Determine the (x, y) coordinate at the center of the cell enclosing the given text.  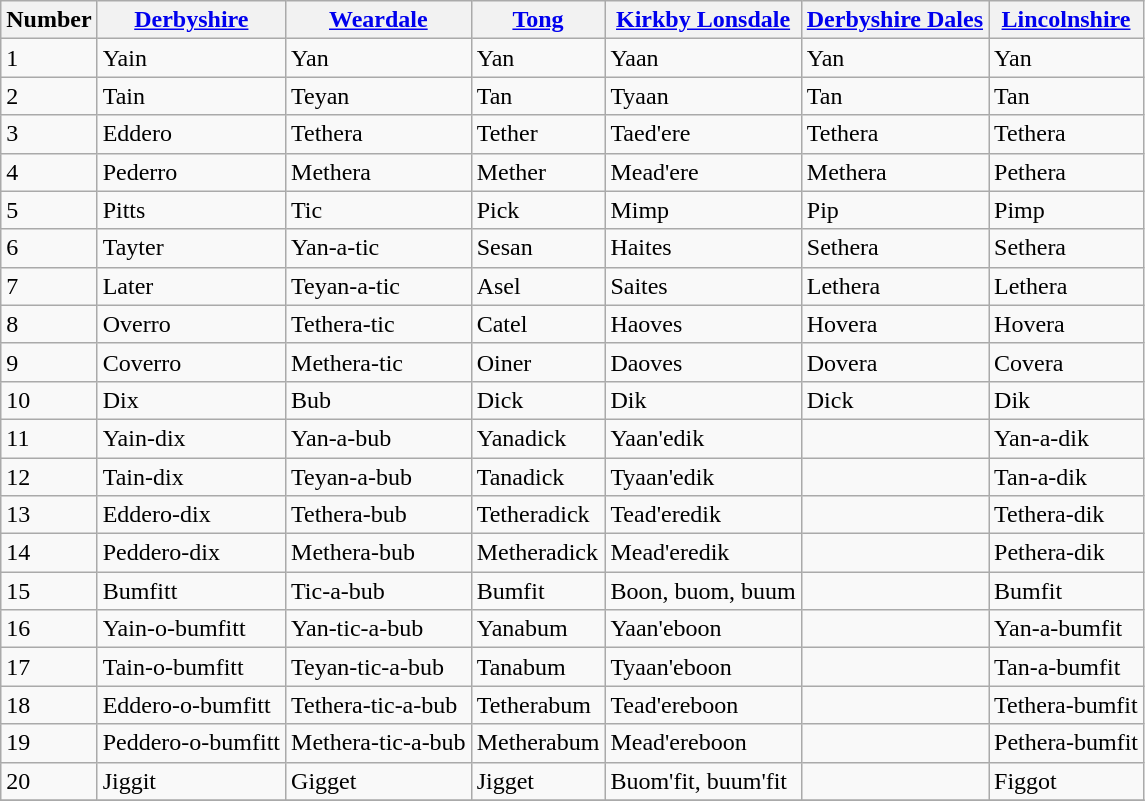
Tethera-dik (1066, 515)
Teyan-tic-a-bub (379, 667)
4 (49, 172)
19 (49, 743)
Peddero-o-bumfitt (191, 743)
Peddero-dix (191, 553)
Eddero-o-bumfitt (191, 705)
Yan-a-bub (379, 438)
Teyan (379, 96)
Tetherabum (538, 705)
Tead'eredik (703, 515)
Pip (894, 210)
Metheradick (538, 553)
Catel (538, 324)
Tether (538, 134)
Lincolnshire (1066, 20)
Haoves (703, 324)
Derbyshire Dales (894, 20)
Buom'fit, buum'fit (703, 781)
Oiner (538, 362)
Eddero-dix (191, 515)
Boon, buom, buum (703, 591)
Asel (538, 286)
17 (49, 667)
Tethera-bumfit (1066, 705)
Yain (191, 58)
Pethera (1066, 172)
Jiggit (191, 781)
Mimp (703, 210)
Pitts (191, 210)
Methera-bub (379, 553)
Tyaan (703, 96)
Sesan (538, 248)
Pick (538, 210)
3 (49, 134)
Yain-o-bumfitt (191, 629)
Eddero (191, 134)
Mether (538, 172)
6 (49, 248)
Tan-a-dik (1066, 477)
Tyaan'eboon (703, 667)
Bub (379, 400)
Pimp (1066, 210)
Yanadick (538, 438)
Pederro (191, 172)
10 (49, 400)
Tyaan'edik (703, 477)
Tan-a-bumfit (1066, 667)
Yain-dix (191, 438)
15 (49, 591)
Yaan (703, 58)
Yan-a-dik (1066, 438)
20 (49, 781)
Covera (1066, 362)
Gigget (379, 781)
Tanabum (538, 667)
Later (191, 286)
Yaan'eboon (703, 629)
Bumfitt (191, 591)
Tanadick (538, 477)
Mead'ere (703, 172)
Saites (703, 286)
8 (49, 324)
Dovera (894, 362)
12 (49, 477)
Dix (191, 400)
Pethera-bumfit (1066, 743)
Methera-tic (379, 362)
7 (49, 286)
Teyan-a-tic (379, 286)
Mead'eredik (703, 553)
Tain-dix (191, 477)
Haites (703, 248)
Kirkby Lonsdale (703, 20)
14 (49, 553)
Yan-a-bumfit (1066, 629)
Figgot (1066, 781)
Taed'ere (703, 134)
Tic-a-bub (379, 591)
11 (49, 438)
Tethera-tic-a-bub (379, 705)
Yan-tic-a-bub (379, 629)
Jigget (538, 781)
Tetheradick (538, 515)
Tain (191, 96)
Metherabum (538, 743)
Pethera-dik (1066, 553)
Daoves (703, 362)
Weardale (379, 20)
16 (49, 629)
Methera-tic-a-bub (379, 743)
Tong (538, 20)
9 (49, 362)
Yan-a-tic (379, 248)
Tic (379, 210)
Yaan'edik (703, 438)
Tethera-bub (379, 515)
Overro (191, 324)
Number (49, 20)
Coverro (191, 362)
Teyan-a-bub (379, 477)
1 (49, 58)
Yanabum (538, 629)
Mead'ereboon (703, 743)
5 (49, 210)
Tayter (191, 248)
Derbyshire (191, 20)
18 (49, 705)
13 (49, 515)
Tain-o-bumfitt (191, 667)
2 (49, 96)
Tead'ereboon (703, 705)
Tethera-tic (379, 324)
